Detect which cell encompasses the target text, then output its [X, Y] center coordinate. 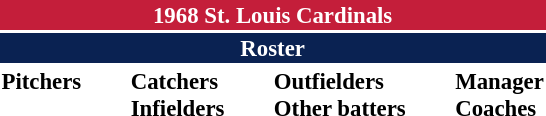
1968 St. Louis Cardinals [272, 15]
Roster [272, 48]
